Determine the (x, y) coordinate at the center of the cell enclosing the given text.  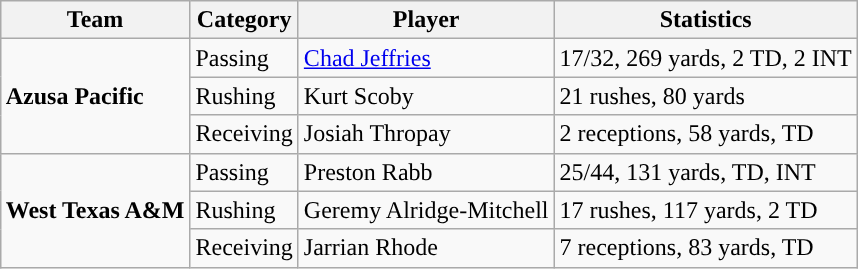
17/32, 269 yards, 2 TD, 2 INT (706, 58)
Team (95, 20)
25/44, 131 yards, TD, INT (706, 172)
7 receptions, 83 yards, TD (706, 248)
Kurt Scoby (426, 96)
21 rushes, 80 yards (706, 96)
Category (244, 20)
Preston Rabb (426, 172)
2 receptions, 58 yards, TD (706, 134)
West Texas A&M (95, 210)
Azusa Pacific (95, 96)
17 rushes, 117 yards, 2 TD (706, 210)
Jarrian Rhode (426, 248)
Josiah Thropay (426, 134)
Geremy Alridge-Mitchell (426, 210)
Statistics (706, 20)
Chad Jeffries (426, 58)
Player (426, 20)
